Capture the cell that displays the provided text and extract its (X, Y) central coordinate. 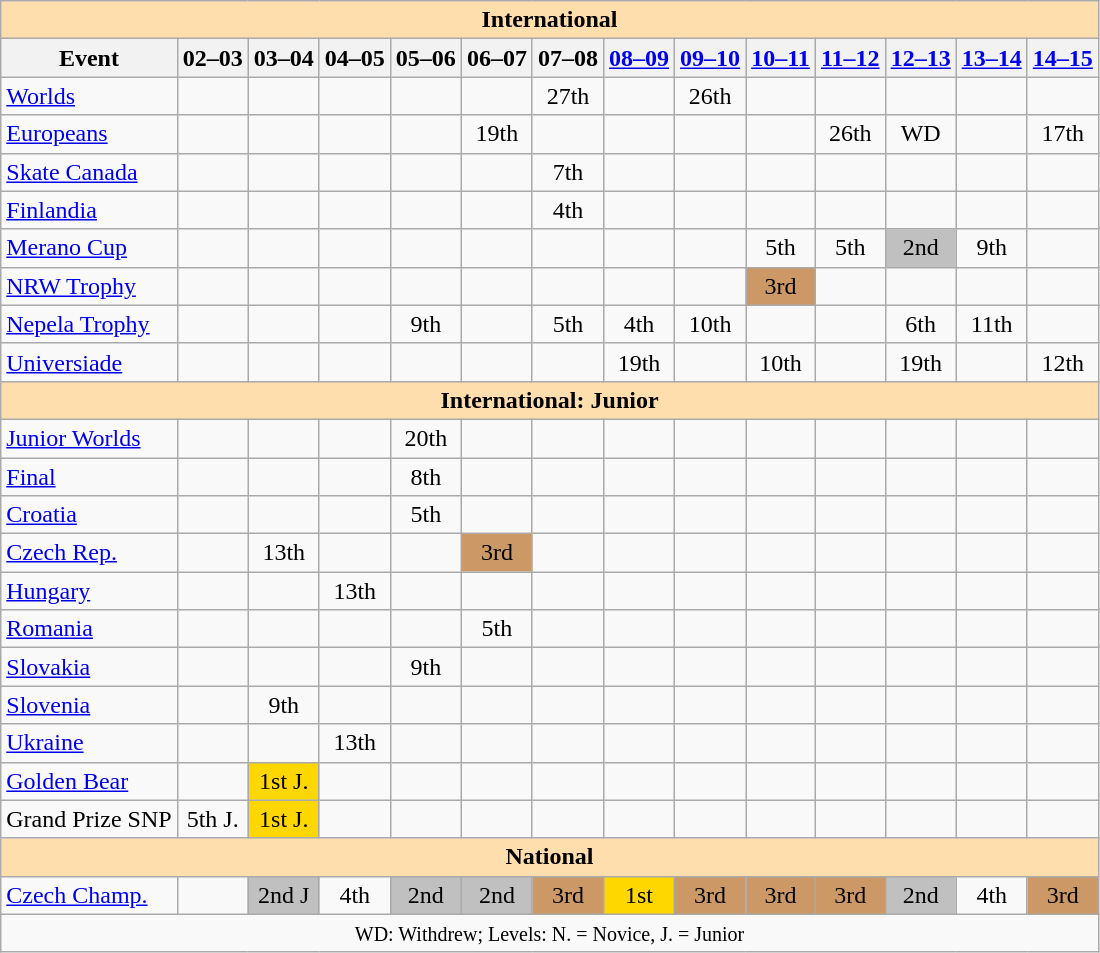
Event (89, 58)
Ukraine (89, 743)
WD (920, 134)
NRW Trophy (89, 286)
09–10 (710, 58)
11–12 (850, 58)
Romania (89, 629)
14–15 (1062, 58)
Czech Rep. (89, 553)
Slovakia (89, 667)
Finlandia (89, 210)
Europeans (89, 134)
04–05 (354, 58)
05–06 (426, 58)
5th J. (212, 819)
International (550, 20)
06–07 (496, 58)
8th (426, 477)
02–03 (212, 58)
27th (568, 96)
Junior Worlds (89, 438)
Merano Cup (89, 248)
1st (640, 895)
10–11 (781, 58)
Czech Champ. (89, 895)
11th (992, 324)
National (550, 857)
Slovenia (89, 705)
12th (1062, 362)
2nd J (284, 895)
International: Junior (550, 400)
Worlds (89, 96)
7th (568, 172)
Nepela Trophy (89, 324)
12–13 (920, 58)
6th (920, 324)
07–08 (568, 58)
Croatia (89, 515)
WD: Withdrew; Levels: N. = Novice, J. = Junior (550, 933)
Golden Bear (89, 781)
Skate Canada (89, 172)
20th (426, 438)
Final (89, 477)
08–09 (640, 58)
Universiade (89, 362)
17th (1062, 134)
Hungary (89, 591)
03–04 (284, 58)
13–14 (992, 58)
Grand Prize SNP (89, 819)
